Extract the [X, Y] coordinate from the center of the cell holding the provided text.  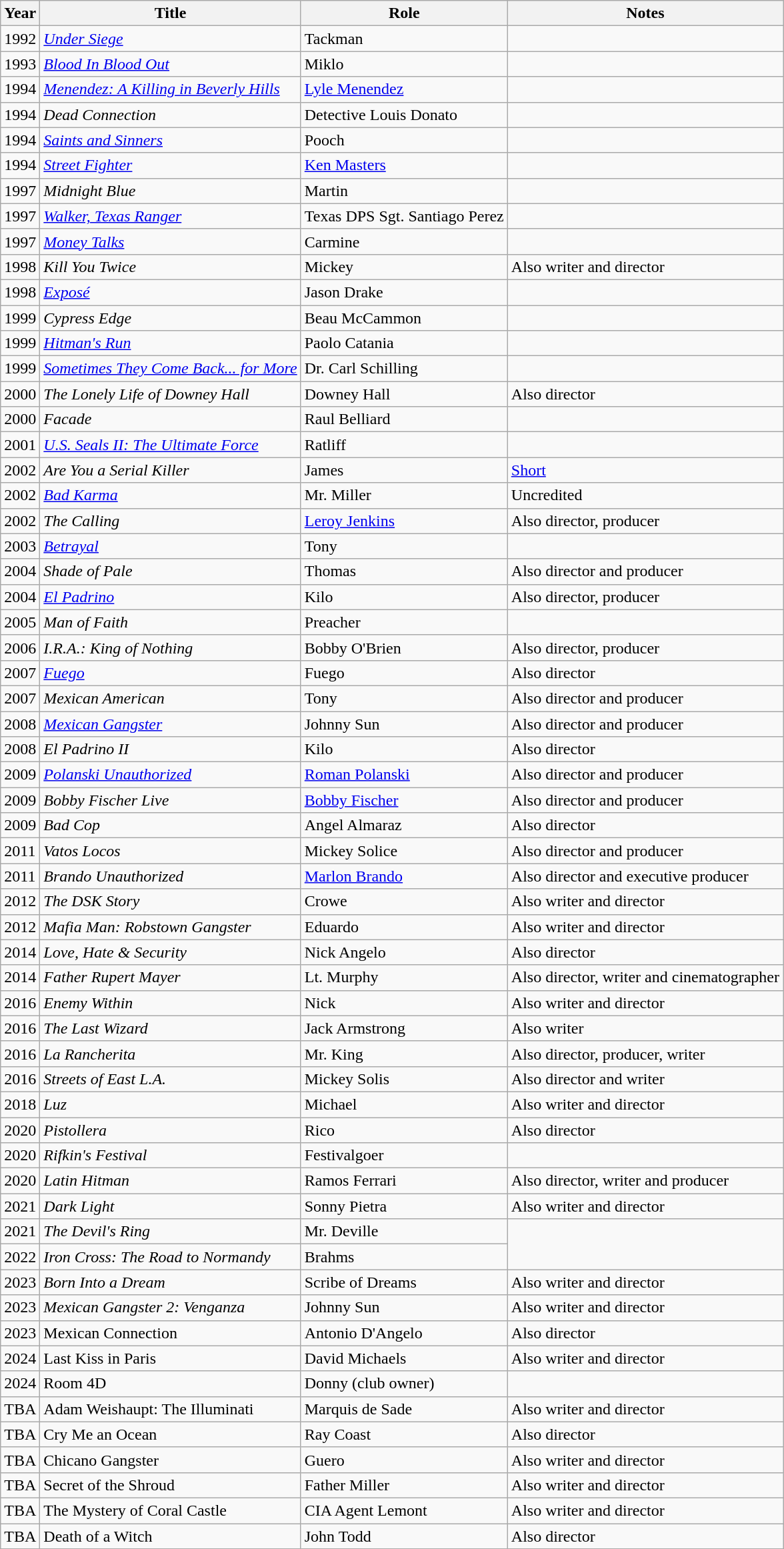
Facade [171, 419]
Mickey Solis [404, 1079]
Shade of Pale [171, 571]
The Last Wizard [171, 1028]
Iron Cross: The Road to Normandy [171, 1257]
Kill You Twice [171, 267]
Menendez: A Killing in Beverly Hills [171, 89]
Ramos Ferrari [404, 1181]
Uncredited [645, 495]
Death of a Witch [171, 1536]
Bobby Fischer [404, 800]
Pooch [404, 140]
Role [404, 13]
Guero [404, 1460]
Enemy Within [171, 1003]
Luz [171, 1104]
Also writer [645, 1028]
Marlon Brando [404, 876]
Also director, writer and producer [645, 1181]
The DSK Story [171, 902]
Raul Belliard [404, 419]
Born Into a Dream [171, 1282]
Blood In Blood Out [171, 64]
Pistollera [171, 1130]
Notes [645, 13]
Saints and Sinners [171, 140]
Mafia Man: Robstown Gangster [171, 927]
Last Kiss in Paris [171, 1358]
Texas DPS Sgt. Santiago Perez [404, 216]
Mickey Solice [404, 851]
El Padrino II [171, 749]
Latin Hitman [171, 1181]
Mexican Connection [171, 1333]
Mexican Gangster 2: Venganza [171, 1308]
The Lonely Life of Downey Hall [171, 394]
Nick Angelo [404, 952]
Street Fighter [171, 165]
Miklo [404, 64]
Dead Connection [171, 115]
Betrayal [171, 546]
Room 4D [171, 1384]
Thomas [404, 571]
John Todd [404, 1536]
Also director, writer and cinematographer [645, 978]
Leroy Jenkins [404, 521]
Martin [404, 191]
U.S. Seals II: The Ultimate Force [171, 445]
1992 [20, 39]
2022 [20, 1257]
Eduardo [404, 927]
2003 [20, 546]
Donny (club owner) [404, 1384]
Michael [404, 1104]
Also director, producer, writer [645, 1054]
Ken Masters [404, 165]
Secret of the Shroud [171, 1485]
Roman Polanski [404, 775]
Exposé [171, 292]
Ray Coast [404, 1434]
Love, Hate & Security [171, 952]
Also director and writer [645, 1079]
Tackman [404, 39]
Chicano Gangster [171, 1460]
Rico [404, 1130]
Marquis de Sade [404, 1409]
Jason Drake [404, 292]
Polanski Unauthorized [171, 775]
The Devil's Ring [171, 1232]
Angel Almaraz [404, 826]
Mickey [404, 267]
Streets of East L.A. [171, 1079]
David Michaels [404, 1358]
Adam Weishaupt: The Illuminati [171, 1409]
2001 [20, 445]
Festivalgoer [404, 1156]
Under Siege [171, 39]
James [404, 470]
Father Rupert Mayer [171, 978]
Scribe of Dreams [404, 1282]
Jack Armstrong [404, 1028]
Sonny Pietra [404, 1206]
Lt. Murphy [404, 978]
Cry Me an Ocean [171, 1434]
Rifkin's Festival [171, 1156]
Brando Unauthorized [171, 876]
Bobby Fischer Live [171, 800]
Vatos Locos [171, 851]
Beau McCammon [404, 318]
Downey Hall [404, 394]
Hitman's Run [171, 343]
Sometimes They Come Back... for More [171, 369]
Mexican American [171, 698]
Antonio D'Angelo [404, 1333]
CIA Agent Lemont [404, 1510]
Mr. King [404, 1054]
La Rancherita [171, 1054]
Mr. Miller [404, 495]
Preacher [404, 622]
Short [645, 470]
Dr. Carl Schilling [404, 369]
Mexican Gangster [171, 723]
Are You a Serial Killer [171, 470]
Ratliff [404, 445]
Year [20, 13]
Midnight Blue [171, 191]
Money Talks [171, 241]
Bad Cop [171, 826]
Father Miller [404, 1485]
2006 [20, 647]
Carmine [404, 241]
Bobby O'Brien [404, 647]
2005 [20, 622]
Brahms [404, 1257]
Dark Light [171, 1206]
Paolo Catania [404, 343]
Detective Louis Donato [404, 115]
1993 [20, 64]
Title [171, 13]
Cypress Edge [171, 318]
I.R.A.: King of Nothing [171, 647]
Mr. Deville [404, 1232]
2018 [20, 1104]
The Calling [171, 521]
Also director and executive producer [645, 876]
El Padrino [171, 597]
Walker, Texas Ranger [171, 216]
The Mystery of Coral Castle [171, 1510]
Crowe [404, 902]
Lyle Menendez [404, 89]
Bad Karma [171, 495]
Nick [404, 1003]
Man of Faith [171, 622]
